Provide the [X, Y] coordinate of the cell's center where the given text is located.  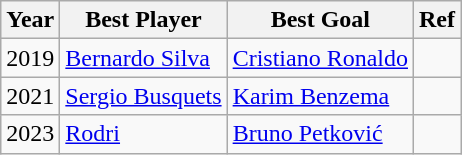
2023 [30, 134]
2021 [30, 96]
Bernardo Silva [144, 58]
Karim Benzema [320, 96]
Ref [438, 20]
Best Player [144, 20]
2019 [30, 58]
Year [30, 20]
Sergio Busquets [144, 96]
Rodri [144, 134]
Best Goal [320, 20]
Bruno Petković [320, 134]
Cristiano Ronaldo [320, 58]
